Output the [x, y] coordinate of the center of the cell containing the given text.  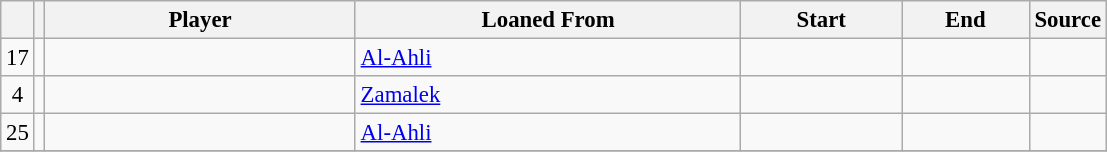
4 [18, 95]
Loaned From [548, 20]
25 [18, 133]
Source [1068, 20]
Start [822, 20]
End [966, 20]
Zamalek [548, 95]
17 [18, 58]
Player [200, 20]
